Detect which cell encompasses the target text, then output its (X, Y) center coordinate. 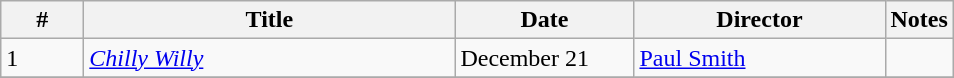
# (42, 20)
Notes (919, 20)
December 21 (544, 58)
Director (760, 20)
1 (42, 58)
Title (270, 20)
Chilly Willy (270, 58)
Date (544, 20)
Paul Smith (760, 58)
